Determine the (X, Y) coordinate at the center of the cell enclosing the given text.  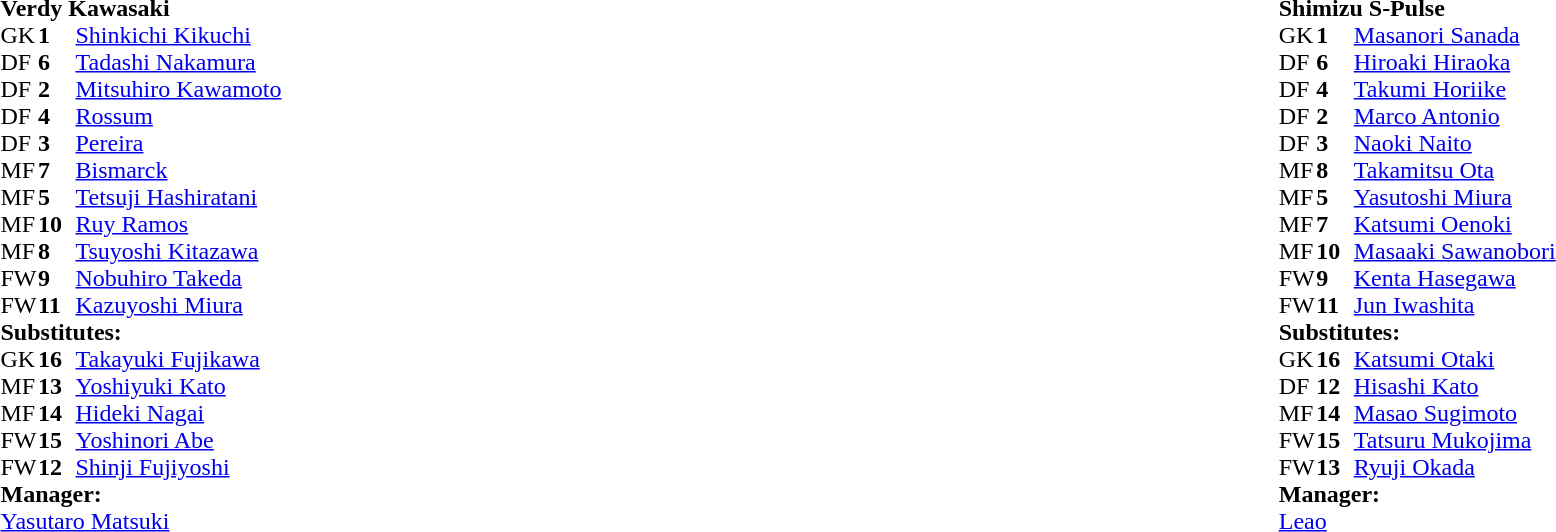
Ruy Ramos (179, 224)
Nobuhiro Takeda (179, 278)
Hiroaki Hiraoka (1455, 62)
Tsuyoshi Kitazawa (179, 252)
Pereira (179, 144)
Shinkichi Kikuchi (179, 36)
Takamitsu Ota (1455, 170)
Ryuji Okada (1455, 468)
Jun Iwashita (1455, 306)
Hisashi Kato (1455, 386)
Takumi Horiike (1455, 90)
Mitsuhiro Kawamoto (179, 90)
Katsumi Otaki (1455, 360)
Takayuki Fujikawa (179, 360)
Tatsuru Mukojima (1455, 440)
Kazuyoshi Miura (179, 306)
Yoshiyuki Kato (179, 386)
Kenta Hasegawa (1455, 278)
Tetsuji Hashiratani (179, 198)
Masaaki Sawanobori (1455, 252)
Tadashi Nakamura (179, 62)
Masanori Sanada (1455, 36)
Bismarck (179, 170)
Yasutoshi Miura (1455, 198)
Masao Sugimoto (1455, 414)
Hideki Nagai (179, 414)
Katsumi Oenoki (1455, 224)
Shinji Fujiyoshi (179, 468)
Rossum (179, 116)
Naoki Naito (1455, 144)
Yoshinori Abe (179, 440)
Marco Antonio (1455, 116)
